From the cell containing the given text, extract its center point as (X, Y) coordinate. 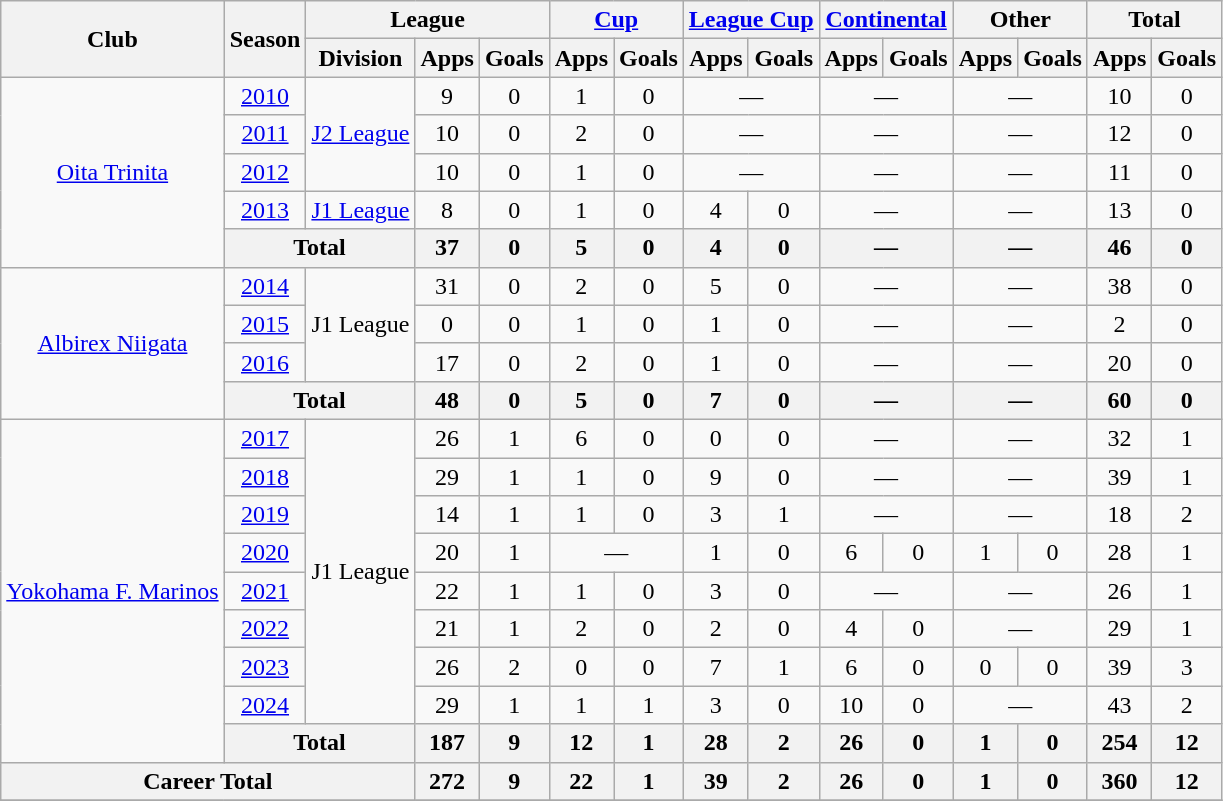
Oita Trinita (112, 172)
2023 (265, 667)
18 (1119, 515)
2024 (265, 705)
187 (447, 743)
Season (265, 39)
2021 (265, 591)
11 (1119, 172)
Yokohama F. Marinos (112, 590)
254 (1119, 743)
60 (1119, 400)
272 (447, 781)
Division (360, 58)
2018 (265, 477)
2020 (265, 553)
37 (447, 248)
2019 (265, 515)
48 (447, 400)
Career Total (208, 781)
21 (447, 629)
38 (1119, 286)
Other (1020, 20)
32 (1119, 438)
43 (1119, 705)
8 (447, 210)
Albirex Niigata (112, 343)
46 (1119, 248)
360 (1119, 781)
13 (1119, 210)
2012 (265, 172)
2016 (265, 362)
Continental (886, 20)
31 (447, 286)
2014 (265, 286)
Cup (616, 20)
14 (447, 515)
2015 (265, 324)
2013 (265, 210)
League Cup (751, 20)
Club (112, 39)
17 (447, 362)
2017 (265, 438)
2011 (265, 134)
2010 (265, 96)
J2 League (360, 134)
League (428, 20)
2022 (265, 629)
